Determine the [x, y] coordinate at the center of the cell enclosing the given text.  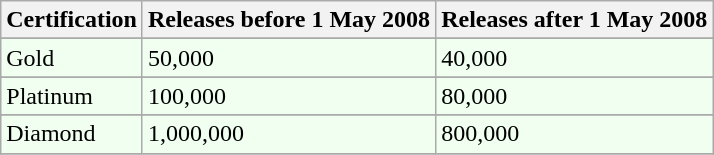
Platinum [72, 96]
80,000 [574, 96]
Releases before 1 May 2008 [288, 20]
Certification [72, 20]
40,000 [574, 58]
1,000,000 [288, 134]
50,000 [288, 58]
100,000 [288, 96]
Diamond [72, 134]
Gold [72, 58]
800,000 [574, 134]
Releases after 1 May 2008 [574, 20]
